Pinpoint the cell where the given text exists, returning its (x, y) midpoint coordinate. 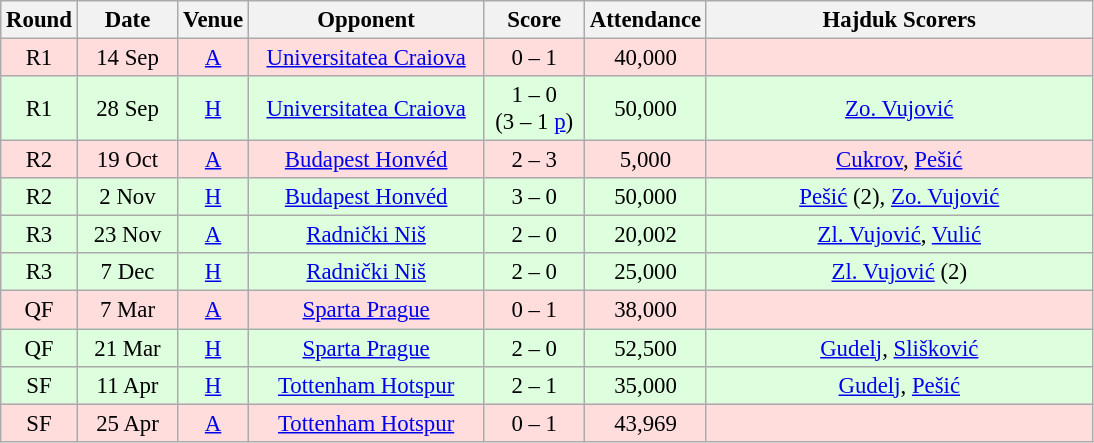
21 Mar (128, 348)
23 Nov (128, 235)
40,000 (646, 58)
14 Sep (128, 58)
28 Sep (128, 108)
2 – 1 (534, 385)
Gudelj, Slišković (899, 348)
5,000 (646, 160)
Pešić (2), Zo. Vujović (899, 197)
Venue (214, 20)
Hajduk Scorers (899, 20)
52,500 (646, 348)
11 Apr (128, 385)
Gudelj, Pešić (899, 385)
35,000 (646, 385)
Zl. Vujović, Vulić (899, 235)
1 – 0(3 – 1 p) (534, 108)
Opponent (366, 20)
20,002 (646, 235)
25 Apr (128, 423)
43,969 (646, 423)
2 Nov (128, 197)
7 Mar (128, 310)
7 Dec (128, 273)
2 – 3 (534, 160)
Attendance (646, 20)
25,000 (646, 273)
Zl. Vujović (2) (899, 273)
Cukrov, Pešić (899, 160)
19 Oct (128, 160)
38,000 (646, 310)
Round (39, 20)
Date (128, 20)
Zo. Vujović (899, 108)
3 – 0 (534, 197)
Score (534, 20)
